Locate the cell with the specified text and output its [x, y] center coordinate. 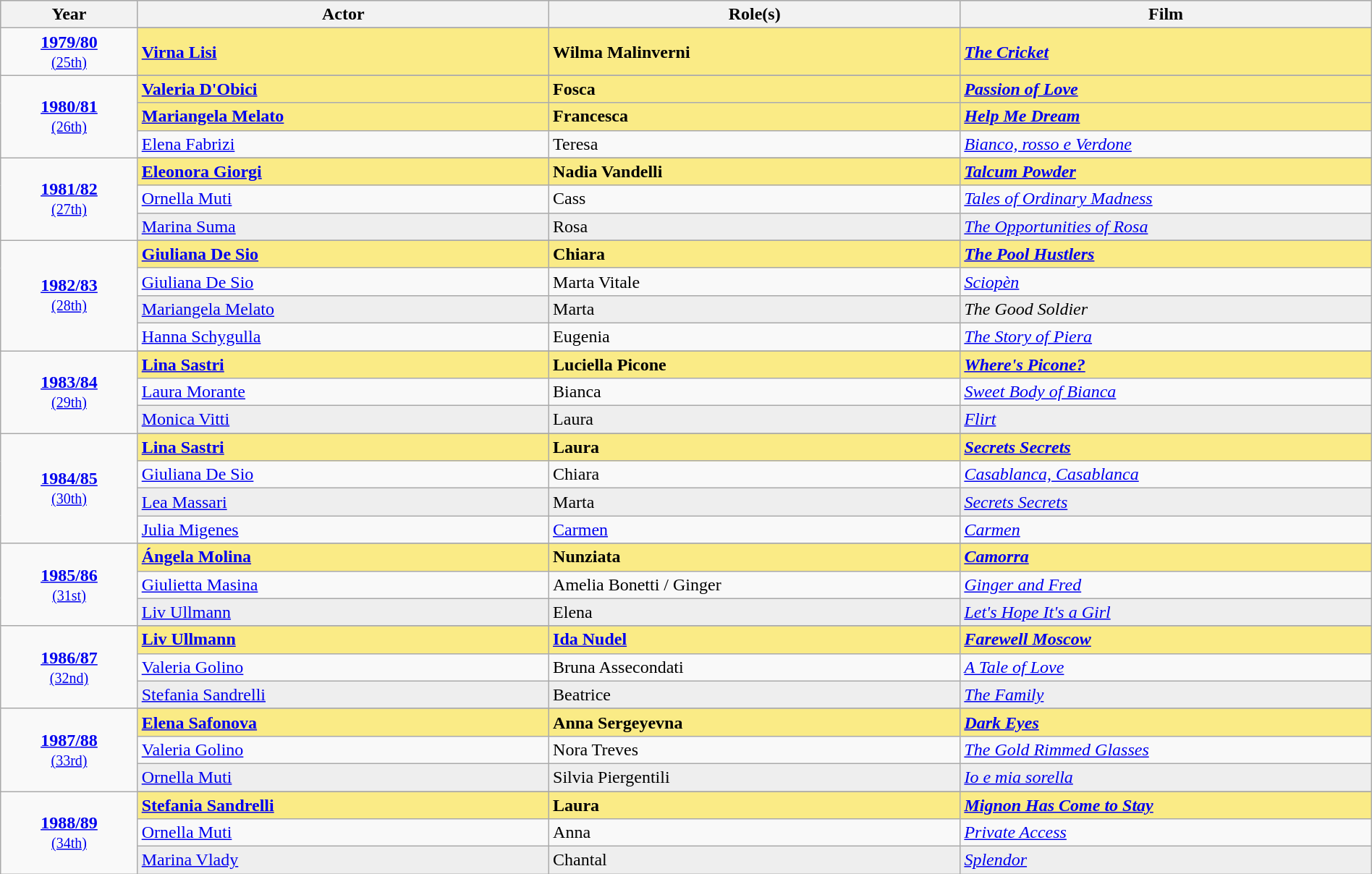
Role(s) [755, 14]
Monica Vitti [343, 420]
Where's Picone? [1166, 364]
A Tale of Love [1166, 667]
Ángela Molina [343, 557]
Flirt [1166, 420]
Teresa [755, 144]
Amelia Bonetti / Ginger [755, 585]
Marina Suma [343, 226]
Anna Sergeyevna [755, 722]
Wilma Malinverni [755, 52]
Bruna Assecondati [755, 667]
Film [1166, 14]
1987/88(33rd) [69, 750]
The Gold Rimmed Glasses [1166, 750]
Ginger and Fred [1166, 585]
Fosca [755, 89]
Camorra [1166, 557]
Bianca [755, 392]
Silvia Piergentili [755, 777]
Francesca [755, 116]
Splendor [1166, 860]
Sweet Body of Bianca [1166, 392]
Lea Massari [343, 502]
Io e mia sorella [1166, 777]
1986/87(32nd) [69, 667]
Luciella Picone [755, 364]
Year [69, 14]
Nadia Vandelli [755, 171]
Let's Hope It's a Girl [1166, 612]
Eleonora Giorgi [343, 171]
The Pool Hustlers [1166, 254]
1979/80(25th) [69, 52]
Valeria D'Obici [343, 89]
1984/85(30th) [69, 488]
Giulietta Masina [343, 585]
Private Access [1166, 833]
Hanna Schygulla [343, 336]
The Cricket [1166, 52]
The Story of Piera [1166, 336]
1981/82(27th) [69, 199]
Laura Morante [343, 392]
Anna [755, 833]
Help Me Dream [1166, 116]
Talcum Powder [1166, 171]
Julia Migenes [343, 530]
Bianco, rosso e Verdone [1166, 144]
1980/81(26th) [69, 116]
Ida Nudel [755, 640]
Rosa [755, 226]
Marina Vlady [343, 860]
Elena Safonova [343, 722]
Dark Eyes [1166, 722]
Actor [343, 14]
1983/84(29th) [69, 391]
1985/86(31st) [69, 585]
Sciopèn [1166, 281]
Passion of Love [1166, 89]
Eugenia [755, 336]
Elena Fabrizi [343, 144]
Cass [755, 199]
Elena [755, 612]
Virna Lisi [343, 52]
Nora Treves [755, 750]
Farewell Moscow [1166, 640]
Marta Vitale [755, 281]
Mignon Has Come to Stay [1166, 805]
The Good Soldier [1166, 309]
1982/83(28th) [69, 295]
Casablanca, Casablanca [1166, 475]
Tales of Ordinary Madness [1166, 199]
Beatrice [755, 695]
The Opportunities of Rosa [1166, 226]
The Family [1166, 695]
Nunziata [755, 557]
Chantal [755, 860]
1988/89(34th) [69, 833]
